Capture the cell that displays the provided text and extract its [X, Y] central coordinate. 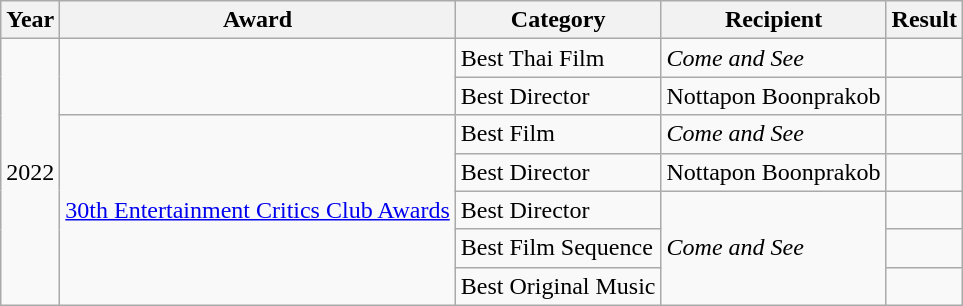
Best Film [558, 134]
Best Original Music [558, 286]
Recipient [774, 20]
Best Thai Film [558, 58]
Best Film Sequence [558, 248]
Category [558, 20]
30th Entertainment Critics Club Awards [258, 210]
Award [258, 20]
2022 [30, 172]
Year [30, 20]
Result [924, 20]
